From the cell containing the given text, extract its center point as [x, y] coordinate. 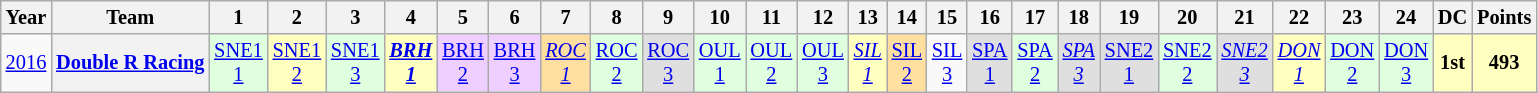
19 [1129, 17]
Team [130, 17]
Double R Racing [130, 63]
493 [1504, 63]
22 [1300, 17]
8 [617, 17]
15 [947, 17]
SNE22 [1187, 63]
7 [565, 17]
ROC1 [565, 63]
BRH3 [515, 63]
ROC3 [668, 63]
12 [823, 17]
OUL3 [823, 63]
13 [868, 17]
4 [410, 17]
SNE23 [1244, 63]
DC [1452, 17]
SIL1 [868, 63]
2 [297, 17]
21 [1244, 17]
24 [1406, 17]
SNE12 [297, 63]
20 [1187, 17]
OUL2 [772, 63]
1 [238, 17]
Year [26, 17]
10 [720, 17]
9 [668, 17]
16 [990, 17]
BRH1 [410, 63]
OUL1 [720, 63]
BRH2 [463, 63]
SIL3 [947, 63]
14 [907, 17]
SPA3 [1079, 63]
DON1 [1300, 63]
SPA2 [1034, 63]
6 [515, 17]
SNE21 [1129, 63]
3 [355, 17]
SNE11 [238, 63]
SPA1 [990, 63]
SNE13 [355, 63]
23 [1352, 17]
ROC2 [617, 63]
1st [1452, 63]
Points [1504, 17]
DON2 [1352, 63]
11 [772, 17]
DON3 [1406, 63]
5 [463, 17]
18 [1079, 17]
17 [1034, 17]
2016 [26, 63]
SIL2 [907, 63]
